Search for the cell housing the specified text and yield its (x, y) center coordinate. 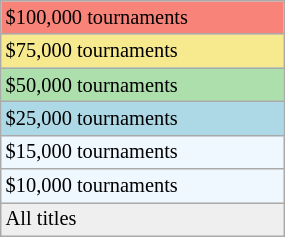
$50,000 tournaments (142, 85)
$100,000 tournaments (142, 17)
All titles (142, 219)
$25,000 tournaments (142, 118)
$10,000 tournaments (142, 186)
$75,000 tournaments (142, 51)
$15,000 tournaments (142, 152)
